Search for the cell housing the specified text and yield its [X, Y] center coordinate. 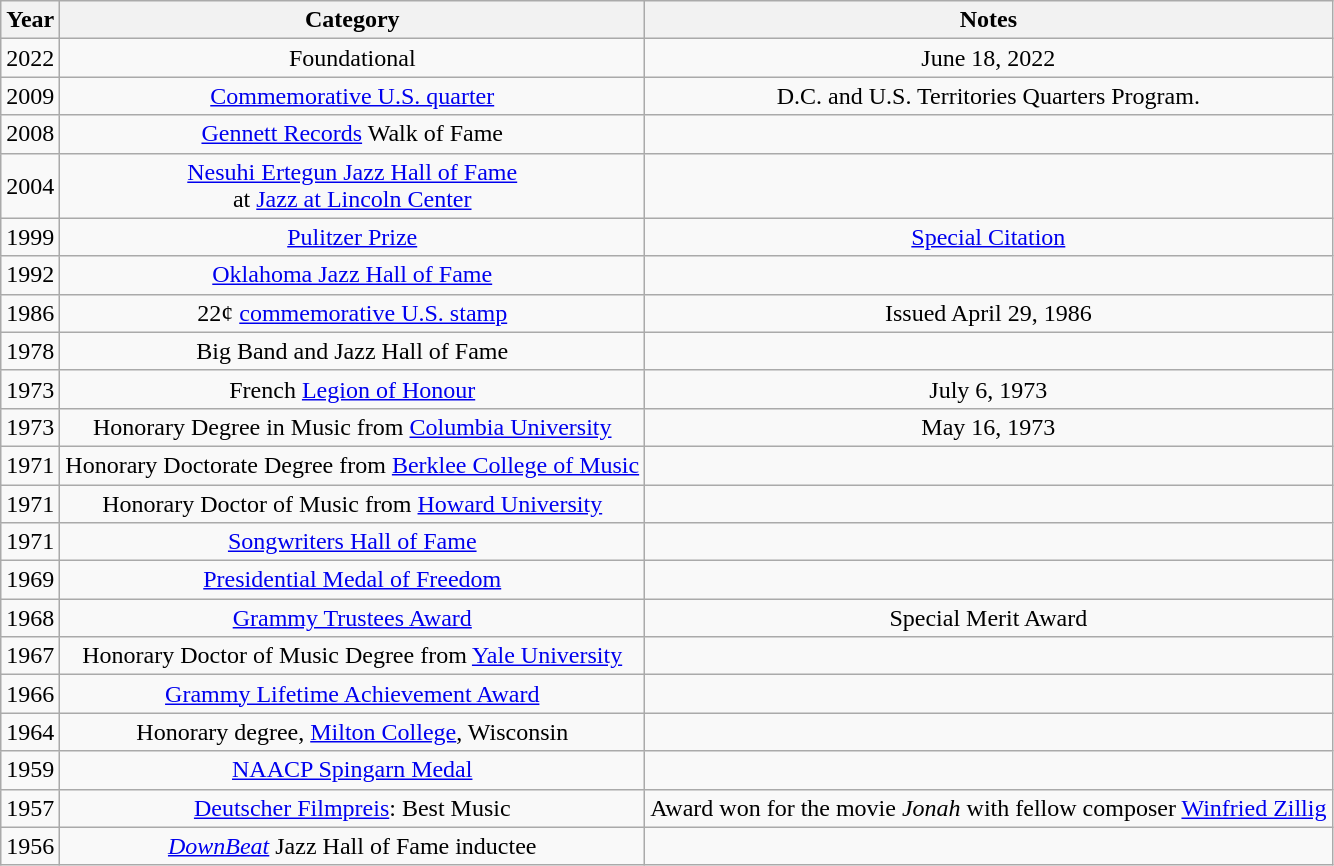
Special Citation [988, 237]
1964 [30, 732]
Deutscher Filmpreis: Best Music [352, 808]
French Legion of Honour [352, 389]
Honorary Doctor of Music from Howard University [352, 503]
Honorary degree, Milton College, Wisconsin [352, 732]
Issued April 29, 1986 [988, 313]
1986 [30, 313]
1968 [30, 618]
1959 [30, 770]
Nesuhi Ertegun Jazz Hall of Fameat Jazz at Lincoln Center [352, 186]
1969 [30, 580]
Pulitzer Prize [352, 237]
1966 [30, 694]
Big Band and Jazz Hall of Fame [352, 351]
1956 [30, 846]
Honorary Doctor of Music Degree from Yale University [352, 656]
Notes [988, 20]
Commemorative U.S. quarter [352, 96]
Year [30, 20]
July 6, 1973 [988, 389]
May 16, 1973 [988, 427]
Grammy Lifetime Achievement Award [352, 694]
Oklahoma Jazz Hall of Fame [352, 275]
1999 [30, 237]
Foundational [352, 58]
Presidential Medal of Freedom [352, 580]
22¢ commemorative U.S. stamp [352, 313]
D.C. and U.S. Territories Quarters Program. [988, 96]
Special Merit Award [988, 618]
Honorary Doctorate Degree from Berklee College of Music [352, 465]
2004 [30, 186]
June 18, 2022 [988, 58]
2008 [30, 134]
2009 [30, 96]
Gennett Records Walk of Fame [352, 134]
Grammy Trustees Award [352, 618]
Award won for the movie Jonah with fellow composer Winfried Zillig [988, 808]
Honorary Degree in Music from Columbia University [352, 427]
NAACP Spingarn Medal [352, 770]
1978 [30, 351]
1957 [30, 808]
DownBeat Jazz Hall of Fame inductee [352, 846]
Songwriters Hall of Fame [352, 542]
2022 [30, 58]
1967 [30, 656]
1992 [30, 275]
Category [352, 20]
